Return [X, Y] of the center of cell containing provided text 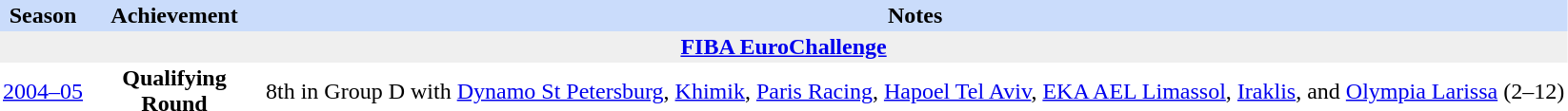
Notes [915, 15]
Achievement [174, 15]
Season [43, 15]
FIBA EuroChallenge [783, 47]
